Provide the [X, Y] coordinate of the cell's center where the given text is located.  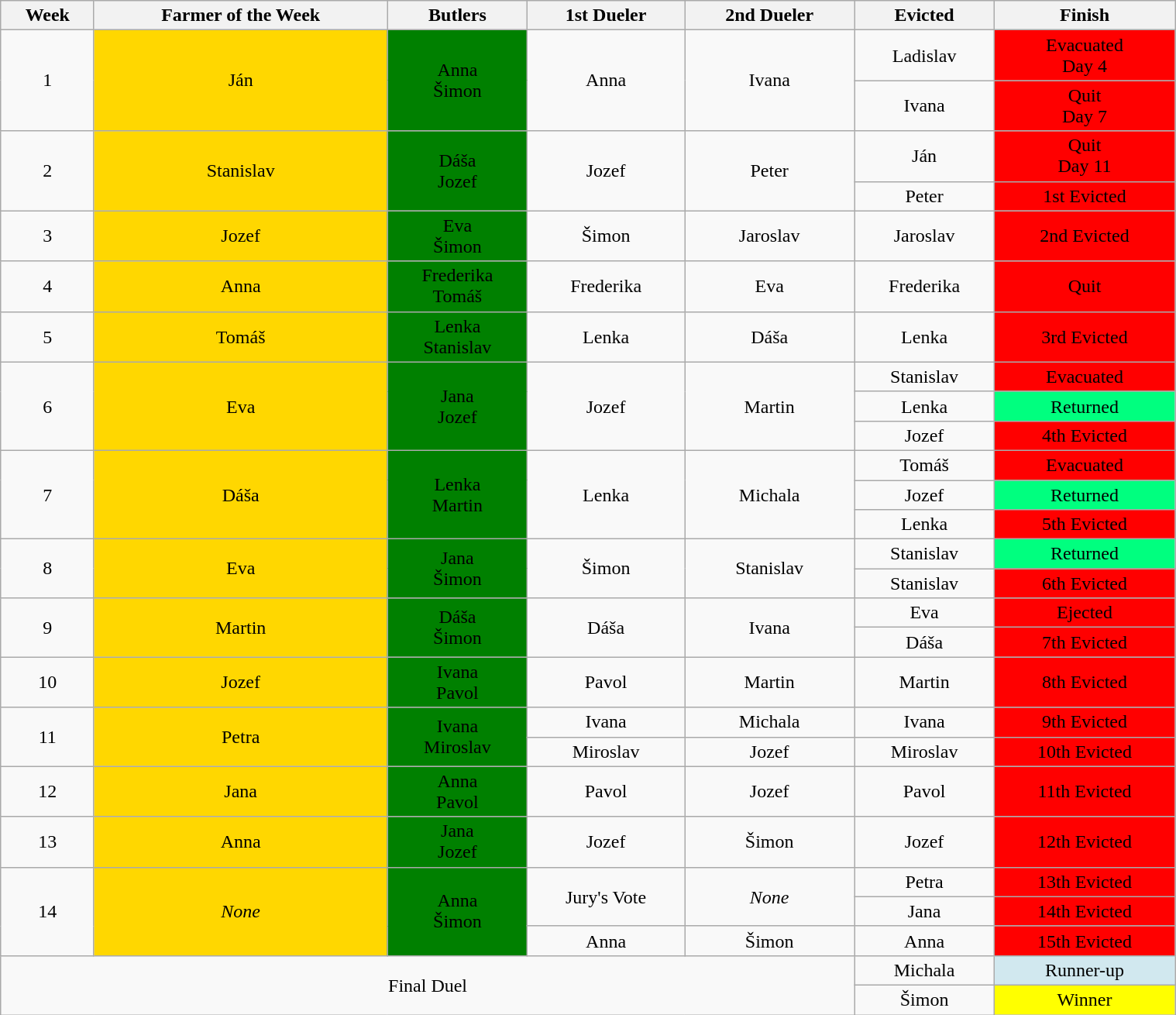
FrederikaTomáš [457, 287]
9th Evicted [1085, 722]
2nd Dueler [770, 15]
5 [47, 336]
14th Evicted [1085, 911]
8 [47, 569]
12th Evicted [1085, 841]
3rd Evicted [1085, 336]
7 [47, 494]
1 [47, 81]
DášaŠimon [457, 628]
Week [47, 15]
Quit [1085, 287]
IvanaMiroslav [457, 737]
Farmer of the Week [240, 15]
QuitDay 11 [1085, 157]
6th Evicted [1085, 583]
15th Evicted [1085, 941]
EvacuatedDay 4 [1085, 56]
10 [47, 682]
1st Dueler [606, 15]
Finish [1085, 15]
Runner-up [1085, 970]
1st Evicted [1085, 196]
Butlers [457, 15]
LenkaMartin [457, 494]
7th Evicted [1085, 642]
11th Evicted [1085, 792]
2nd Evicted [1085, 236]
8th Evicted [1085, 682]
4th Evicted [1085, 435]
6 [47, 406]
11 [47, 737]
3 [47, 236]
Winner [1085, 1000]
EvaŠimon [457, 236]
DášaJozef [457, 170]
9 [47, 628]
Ladislav [925, 56]
13th Evicted [1085, 882]
Final Duel [428, 985]
QuitDay 7 [1085, 105]
AnnaPavol [457, 792]
IvanaPavol [457, 682]
4 [47, 287]
2 [47, 170]
10th Evicted [1085, 752]
Ejected [1085, 613]
Jury's Vote [606, 896]
12 [47, 792]
LenkaStanislav [457, 336]
13 [47, 841]
Evicted [925, 15]
5th Evicted [1085, 525]
JanaŠimon [457, 569]
14 [47, 911]
